Pinpoint the cell where the given text exists, returning its (x, y) midpoint coordinate. 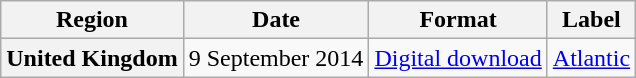
Region (92, 20)
Atlantic (591, 58)
United Kingdom (92, 58)
Digital download (458, 58)
9 September 2014 (276, 58)
Date (276, 20)
Label (591, 20)
Format (458, 20)
